Output the [X, Y] coordinate of the center of the cell containing the given text.  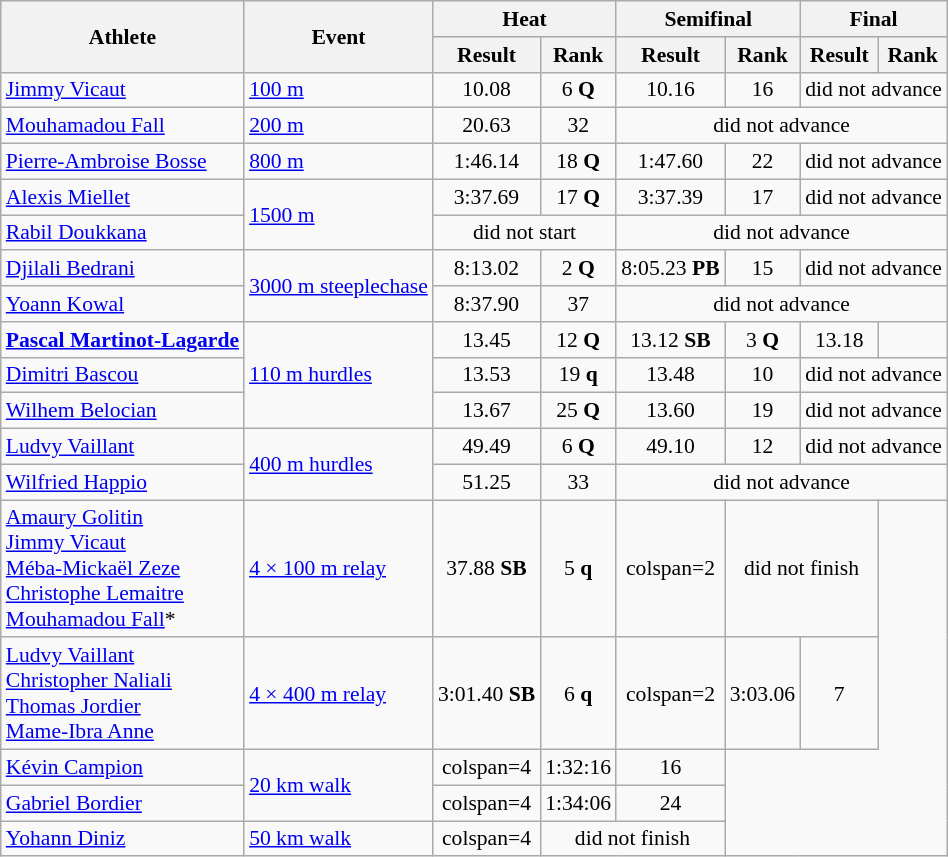
4 × 400 m relay [338, 694]
Semifinal [708, 19]
Pascal Martinot-Lagarde [122, 340]
13.48 [670, 375]
Wilhem Belocian [122, 411]
10.16 [670, 90]
1:34:06 [578, 803]
Djilali Bedrani [122, 269]
24 [670, 803]
3:01.40 SB [486, 694]
4 × 100 m relay [338, 569]
13.60 [670, 411]
22 [762, 162]
3 Q [762, 340]
3:37.69 [486, 197]
1:32:16 [578, 768]
1500 m [338, 214]
13.67 [486, 411]
37 [578, 304]
Final [874, 19]
33 [578, 482]
13.45 [486, 340]
400 m hurdles [338, 464]
12 Q [578, 340]
17 Q [578, 197]
1:46.14 [486, 162]
1:47.60 [670, 162]
Yoann Kowal [122, 304]
15 [762, 269]
49.10 [670, 447]
8:37.90 [486, 304]
32 [578, 126]
13.18 [839, 340]
6 q [578, 694]
Rabil Doukkana [122, 233]
Mouhamadou Fall [122, 126]
3000 m steeplechase [338, 286]
Ludvy Vaillant [122, 447]
200 m [338, 126]
20.63 [486, 126]
2 Q [578, 269]
3:03.06 [762, 694]
19 [762, 411]
Yohann Diniz [122, 839]
18 Q [578, 162]
10.08 [486, 90]
Jimmy Vicaut [122, 90]
5 q [578, 569]
Pierre-Ambroise Bosse [122, 162]
8:13.02 [486, 269]
Athlete [122, 36]
37.88 SB [486, 569]
49.49 [486, 447]
10 [762, 375]
3:37.39 [670, 197]
Wilfried Happio [122, 482]
Dimitri Bascou [122, 375]
8:05.23 PB [670, 269]
Alexis Miellet [122, 197]
13.53 [486, 375]
Event [338, 36]
20 km walk [338, 786]
13.12 SB [670, 340]
Amaury Golitin Jimmy Vicaut Méba-Mickaël Zeze Christophe LemaitreMouhamadou Fall* [122, 569]
did not start [524, 233]
800 m [338, 162]
Ludvy Vaillant Christopher Naliali Thomas Jordier Mame-Ibra Anne [122, 694]
Kévin Campion [122, 768]
50 km walk [338, 839]
Heat [524, 19]
7 [839, 694]
100 m [338, 90]
12 [762, 447]
51.25 [486, 482]
110 m hurdles [338, 376]
25 Q [578, 411]
17 [762, 197]
Gabriel Bordier [122, 803]
19 q [578, 375]
